Return the [X, Y] coordinate for the center point of the cell that contains the specified text.  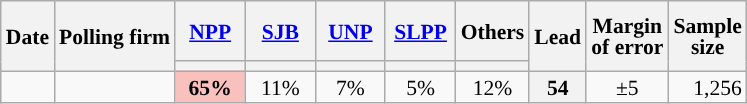
Polling firm [114, 36]
54 [558, 86]
Samplesize [707, 36]
Lead [558, 36]
UNP [350, 31]
SJB [280, 31]
Others [493, 31]
SLPP [420, 31]
12% [493, 86]
Date [28, 36]
±5 [627, 86]
65% [210, 86]
1,256 [707, 86]
Marginof error [627, 36]
11% [280, 86]
NPP [210, 31]
5% [420, 86]
7% [350, 86]
